Identify which cell holds the provided text, then report its [X, Y] central coordinate. 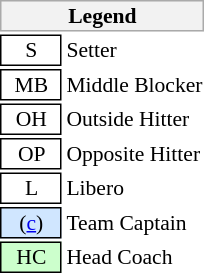
Middle Blocker [134, 85]
Team Captain [134, 223]
Legend [102, 16]
S [32, 50]
Opposite Hitter [134, 154]
Setter [134, 50]
(c) [32, 223]
MB [32, 85]
Outside Hitter [134, 120]
Libero [134, 188]
OH [32, 120]
L [32, 188]
OP [32, 154]
